From the cell containing the given text, extract its center point as [x, y] coordinate. 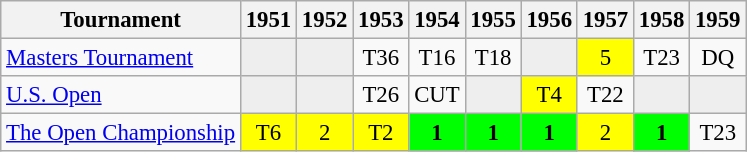
Tournament [121, 20]
1959 [718, 20]
1953 [381, 20]
1951 [268, 20]
T26 [381, 95]
T4 [549, 95]
T36 [381, 58]
CUT [437, 95]
DQ [718, 58]
1958 [661, 20]
T6 [268, 133]
T18 [493, 58]
Masters Tournament [121, 58]
1952 [325, 20]
1955 [493, 20]
T22 [605, 95]
1954 [437, 20]
5 [605, 58]
T2 [381, 133]
T16 [437, 58]
1956 [549, 20]
1957 [605, 20]
The Open Championship [121, 133]
U.S. Open [121, 95]
